Detect which cell encompasses the target text, then output its [X, Y] center coordinate. 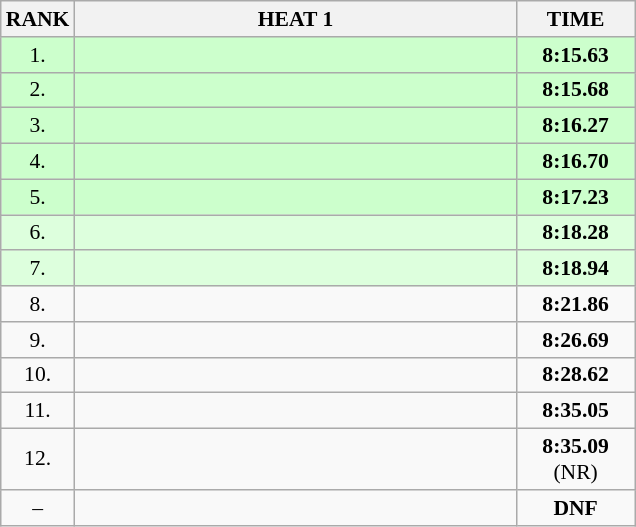
11. [38, 411]
6. [38, 233]
8:26.69 [576, 340]
1. [38, 55]
DNF [576, 508]
2. [38, 90]
HEAT 1 [295, 19]
7. [38, 269]
8. [38, 304]
8:21.86 [576, 304]
RANK [38, 19]
12. [38, 460]
9. [38, 340]
8:35.05 [576, 411]
8:35.09 (NR) [576, 460]
TIME [576, 19]
8:15.68 [576, 90]
8:16.27 [576, 126]
8:17.23 [576, 197]
3. [38, 126]
4. [38, 162]
8:18.28 [576, 233]
8:16.70 [576, 162]
10. [38, 375]
8:18.94 [576, 269]
– [38, 508]
5. [38, 197]
8:28.62 [576, 375]
8:15.63 [576, 55]
